Return [x, y] of the center of cell containing provided text 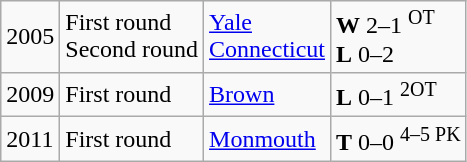
Monmouth [268, 140]
2005 [30, 37]
First roundSecond round [132, 37]
2009 [30, 94]
W 2–1 OTL 0–2 [399, 37]
2011 [30, 140]
Brown [268, 94]
T 0–0 4–5 PK [399, 140]
YaleConnecticut [268, 37]
L 0–1 2OT [399, 94]
